Scan for the cell matching the given text and deliver its (X, Y) coordinate at center. 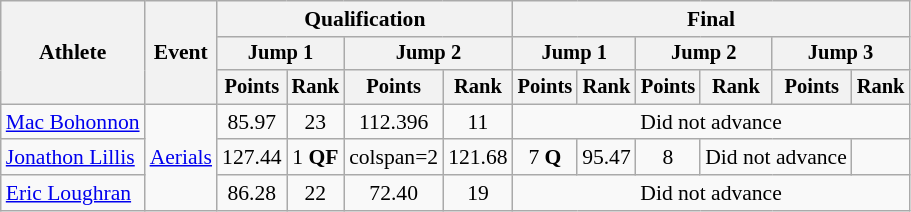
Qualification (365, 19)
23 (316, 122)
127.44 (252, 158)
7 Q (545, 158)
1 QF (316, 158)
86.28 (252, 193)
colspan=2 (394, 158)
Jump 3 (841, 54)
Mac Bohonnon (73, 122)
Event (181, 52)
95.47 (606, 158)
Final (712, 19)
112.396 (394, 122)
Jonathon Lillis (73, 158)
121.68 (478, 158)
8 (668, 158)
Eric Loughran (73, 193)
Athlete (73, 52)
72.40 (394, 193)
22 (316, 193)
85.97 (252, 122)
Aerials (181, 158)
11 (478, 122)
19 (478, 193)
